Search for the cell housing the specified text and yield its (X, Y) center coordinate. 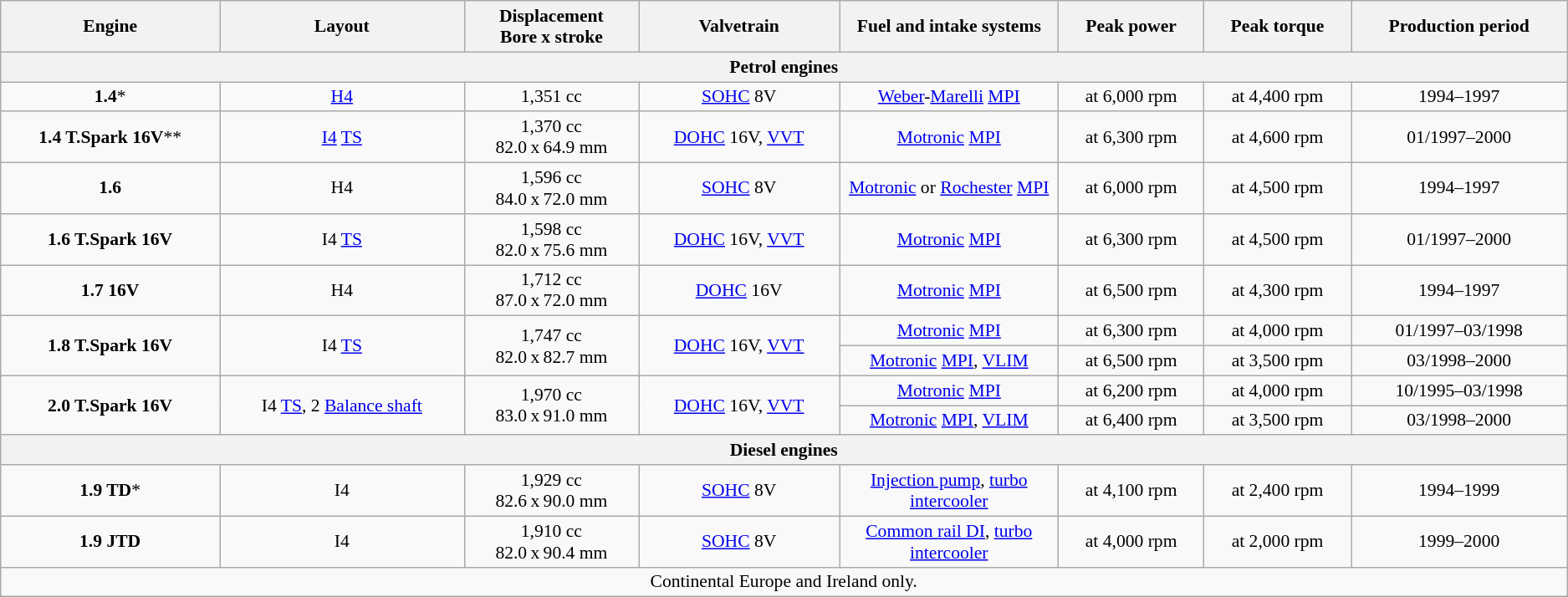
Engine (110, 27)
1.4* (110, 97)
2.0 T.Spark 16V (110, 405)
1994–1999 (1459, 490)
Motronic or Rochester MPI (949, 189)
DisplacementBore x stroke (552, 27)
Petrol engines (784, 67)
1.6 T.Spark 16V (110, 239)
1,596 cc84.0 x 72.0 mm (552, 189)
Layout (341, 27)
1,598 cc82.0 x 75.6 mm (552, 239)
1,747 cc82.0 x 82.7 mm (552, 346)
Production period (1459, 27)
1.4 T.Spark 16V** (110, 137)
1999–2000 (1459, 542)
1.8 T.Spark 16V (110, 346)
Peak power (1131, 27)
1.9 TD* (110, 490)
at 2,000 rpm (1277, 542)
at 4,400 rpm (1277, 97)
Valvetrain (739, 27)
1.9 JTD (110, 542)
Weber-Marelli MPI (949, 97)
at 4,100 rpm (1131, 490)
Continental Europe and Ireland only. (784, 582)
1,712 cc87.0 x 72.0 mm (552, 291)
Injection pump, turbo intercooler (949, 490)
Fuel and intake systems (949, 27)
1,351 cc (552, 97)
01/1997–03/1998 (1459, 331)
at 4,600 rpm (1277, 137)
I4 TS, 2 Balance shaft (341, 405)
1.7 16V (110, 291)
1,370 cc82.0 x 64.9 mm (552, 137)
at 6,400 rpm (1131, 421)
at 2,400 rpm (1277, 490)
Common rail DI, turbo intercooler (949, 542)
at 4,300 rpm (1277, 291)
Peak torque (1277, 27)
DOHC 16V (739, 291)
1.6 (110, 189)
10/1995–03/1998 (1459, 390)
Diesel engines (784, 451)
1,910 cc82.0 x 90.4 mm (552, 542)
1,970 cc83.0 x 91.0 mm (552, 405)
at 6,200 rpm (1131, 390)
1,929 cc82.6 x 90.0 mm (552, 490)
